Search for the cell housing the specified text and yield its [X, Y] center coordinate. 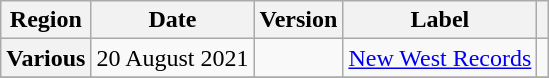
New West Records [440, 58]
Version [298, 20]
20 August 2021 [172, 58]
Region [46, 20]
Various [46, 58]
Date [172, 20]
Label [440, 20]
